Locate the cell with the specified text and output its (x, y) center coordinate. 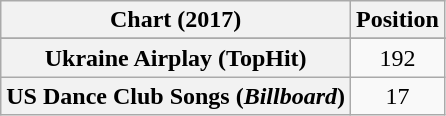
Position (398, 20)
Chart (2017) (176, 20)
Ukraine Airplay (TopHit) (176, 58)
192 (398, 58)
17 (398, 96)
US Dance Club Songs (Billboard) (176, 96)
